Capture the cell that displays the provided text and extract its (X, Y) central coordinate. 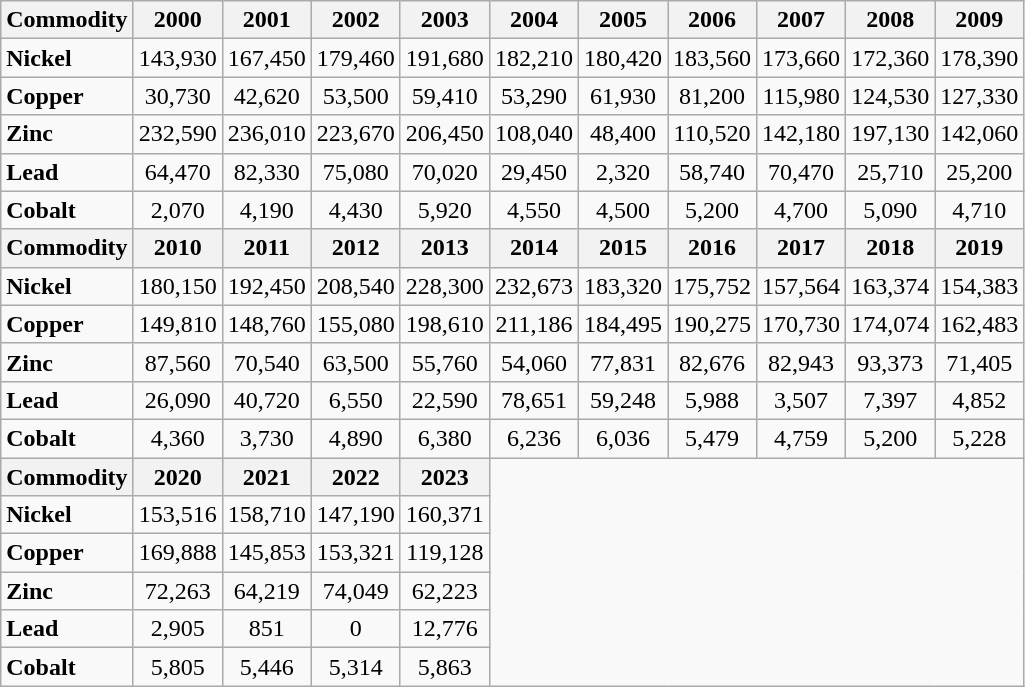
5,805 (178, 667)
2020 (178, 477)
63,500 (356, 362)
6,550 (356, 400)
110,520 (712, 134)
127,330 (980, 96)
169,888 (178, 553)
5,446 (266, 667)
25,710 (890, 172)
147,190 (356, 515)
4,360 (178, 438)
25,200 (980, 172)
157,564 (802, 286)
30,730 (178, 96)
198,610 (444, 324)
119,128 (444, 553)
53,290 (534, 96)
2004 (534, 20)
197,130 (890, 134)
59,248 (622, 400)
59,410 (444, 96)
211,186 (534, 324)
228,300 (444, 286)
2005 (622, 20)
145,853 (266, 553)
4,710 (980, 210)
2011 (266, 248)
4,759 (802, 438)
93,373 (890, 362)
0 (356, 629)
2015 (622, 248)
158,710 (266, 515)
6,380 (444, 438)
155,080 (356, 324)
2007 (802, 20)
174,074 (890, 324)
5,920 (444, 210)
48,400 (622, 134)
5,314 (356, 667)
2002 (356, 20)
12,776 (444, 629)
4,890 (356, 438)
5,228 (980, 438)
81,200 (712, 96)
2021 (266, 477)
190,275 (712, 324)
180,420 (622, 58)
170,730 (802, 324)
192,450 (266, 286)
54,060 (534, 362)
2014 (534, 248)
2019 (980, 248)
173,660 (802, 58)
4,550 (534, 210)
142,180 (802, 134)
72,263 (178, 591)
4,700 (802, 210)
82,943 (802, 362)
143,930 (178, 58)
2009 (980, 20)
71,405 (980, 362)
183,560 (712, 58)
142,060 (980, 134)
3,730 (266, 438)
22,590 (444, 400)
2006 (712, 20)
78,651 (534, 400)
153,516 (178, 515)
2023 (444, 477)
2018 (890, 248)
2008 (890, 20)
82,330 (266, 172)
70,540 (266, 362)
191,680 (444, 58)
5,863 (444, 667)
232,590 (178, 134)
29,450 (534, 172)
64,470 (178, 172)
4,190 (266, 210)
2013 (444, 248)
115,980 (802, 96)
175,752 (712, 286)
7,397 (890, 400)
70,470 (802, 172)
4,430 (356, 210)
26,090 (178, 400)
2016 (712, 248)
154,383 (980, 286)
2000 (178, 20)
64,219 (266, 591)
4,500 (622, 210)
179,460 (356, 58)
58,740 (712, 172)
184,495 (622, 324)
206,450 (444, 134)
183,320 (622, 286)
53,500 (356, 96)
62,223 (444, 591)
851 (266, 629)
40,720 (266, 400)
42,620 (266, 96)
77,831 (622, 362)
232,673 (534, 286)
2017 (802, 248)
162,483 (980, 324)
160,371 (444, 515)
180,150 (178, 286)
149,810 (178, 324)
2022 (356, 477)
2003 (444, 20)
236,010 (266, 134)
61,930 (622, 96)
6,236 (534, 438)
2,070 (178, 210)
55,760 (444, 362)
4,852 (980, 400)
2,905 (178, 629)
182,210 (534, 58)
5,479 (712, 438)
74,049 (356, 591)
5,090 (890, 210)
153,321 (356, 553)
2012 (356, 248)
172,360 (890, 58)
124,530 (890, 96)
2010 (178, 248)
148,760 (266, 324)
6,036 (622, 438)
5,988 (712, 400)
2,320 (622, 172)
82,676 (712, 362)
3,507 (802, 400)
163,374 (890, 286)
223,670 (356, 134)
167,450 (266, 58)
87,560 (178, 362)
2001 (266, 20)
108,040 (534, 134)
208,540 (356, 286)
178,390 (980, 58)
75,080 (356, 172)
70,020 (444, 172)
